Return the [x, y] coordinate for the center point of the cell that contains the specified text.  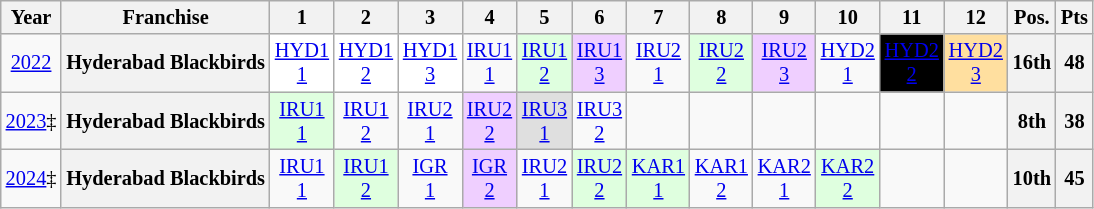
6 [600, 17]
2 [366, 17]
9 [784, 17]
IRU23 [784, 63]
IRU31 [544, 121]
8 [722, 17]
IRU32 [600, 121]
7 [658, 17]
IGR2 [490, 178]
48 [1074, 63]
2024‡ [32, 178]
IRU13 [600, 63]
HYD12 [366, 63]
8th [1032, 121]
HYD21 [848, 63]
2023‡ [32, 121]
10 [848, 17]
HYD22 [912, 63]
12 [976, 17]
4 [490, 17]
HYD23 [976, 63]
KAR12 [722, 178]
45 [1074, 178]
HYD13 [430, 63]
11 [912, 17]
38 [1074, 121]
10th [1032, 178]
IGR1 [430, 178]
KAR22 [848, 178]
16th [1032, 63]
Franchise [166, 17]
2022 [32, 63]
Year [32, 17]
KAR11 [658, 178]
1 [302, 17]
Pos. [1032, 17]
HYD11 [302, 63]
KAR21 [784, 178]
Pts [1074, 17]
3 [430, 17]
5 [544, 17]
